Scan for the cell matching the given text and deliver its (x, y) coordinate at center. 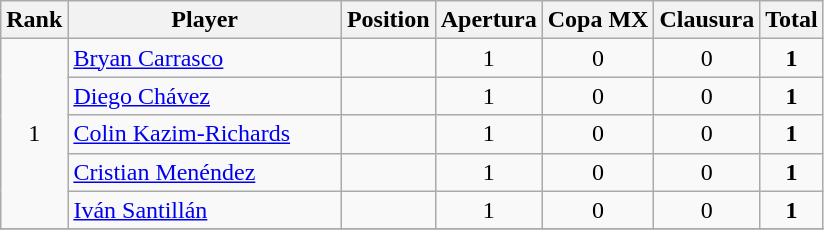
Copa MX (598, 20)
Apertura (488, 20)
Clausura (707, 20)
Colin Kazim-Richards (205, 134)
Bryan Carrasco (205, 58)
Total (792, 20)
Rank (34, 20)
Position (388, 20)
Diego Chávez (205, 96)
Iván Santillán (205, 210)
Player (205, 20)
Cristian Menéndez (205, 172)
